From the cell containing the given text, extract its center point as [x, y] coordinate. 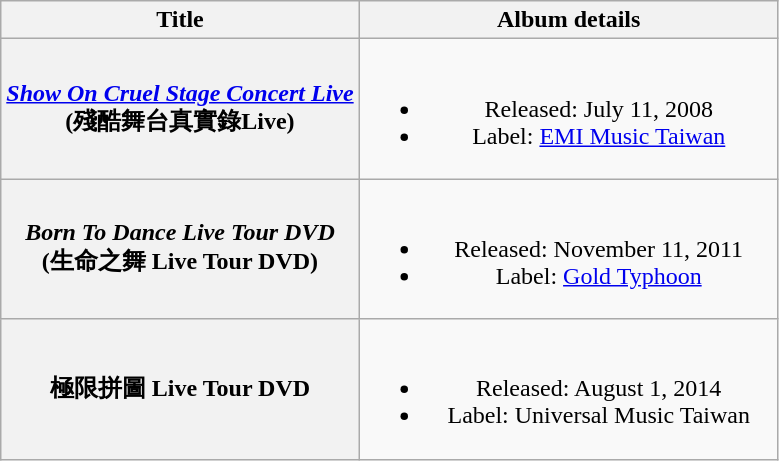
Released: August 1, 2014Label: Universal Music Taiwan [568, 389]
Album details [568, 20]
Title [180, 20]
Show On Cruel Stage Concert Live(殘酷舞台真實錄Live) [180, 109]
Released: November 11, 2011Label: Gold Typhoon [568, 249]
Born To Dance Live Tour DVD(生命之舞 Live Tour DVD) [180, 249]
Released: July 11, 2008Label: EMI Music Taiwan [568, 109]
極限拼圖 Live Tour DVD [180, 389]
